For the text-containing cell, return its midpoint in (x, y) coordinate format. 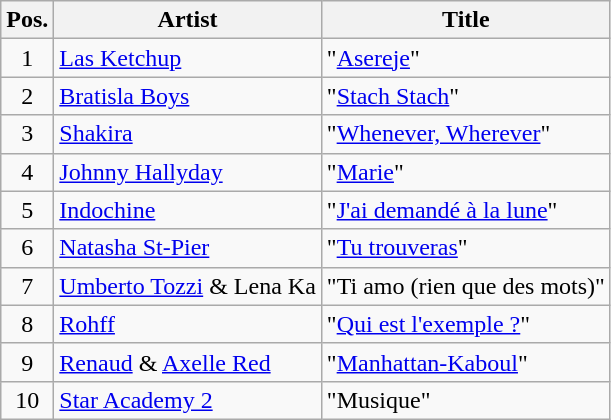
"Qui est l'exemple ?" (466, 324)
3 (28, 134)
Artist (188, 20)
6 (28, 248)
2 (28, 96)
Bratisla Boys (188, 96)
"Whenever, Wherever" (466, 134)
10 (28, 400)
Indochine (188, 210)
"Stach Stach" (466, 96)
Renaud & Axelle Red (188, 362)
Las Ketchup (188, 58)
9 (28, 362)
Rohff (188, 324)
4 (28, 172)
"Ti amo (rien que des mots)" (466, 286)
"J'ai demandé à la lune" (466, 210)
7 (28, 286)
Umberto Tozzi & Lena Ka (188, 286)
"Marie" (466, 172)
"Asereje" (466, 58)
Star Academy 2 (188, 400)
Pos. (28, 20)
"Tu trouveras" (466, 248)
Shakira (188, 134)
1 (28, 58)
Title (466, 20)
Johnny Hallyday (188, 172)
8 (28, 324)
"Manhattan-Kaboul" (466, 362)
"Musique" (466, 400)
5 (28, 210)
Natasha St-Pier (188, 248)
